Scan for the cell matching the given text and deliver its [x, y] coordinate at center. 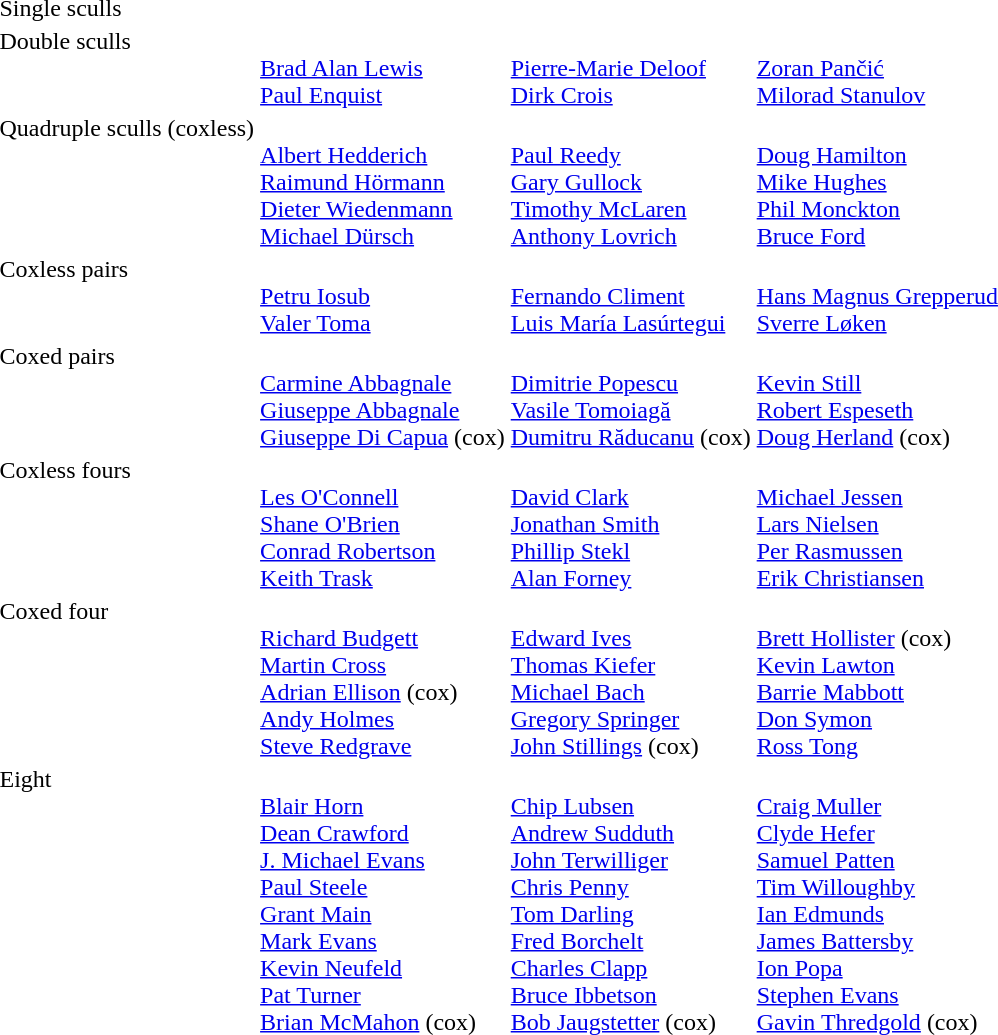
Brad Alan Lewis Paul Enquist [383, 68]
David ClarkJonathan SmithPhillip SteklAlan Forney [630, 524]
Dimitrie PopescuVasile TomoiagăDumitru Răducanu (cox) [630, 396]
Albert HedderichRaimund HörmannDieter WiedenmannMichael Dürsch [383, 182]
Carmine AbbagnaleGiuseppe AbbagnaleGiuseppe Di Capua (cox) [383, 396]
Edward IvesThomas KieferMichael BachGregory SpringerJohn Stillings (cox) [630, 678]
Petru Iosub Valer Toma [383, 296]
Les O'ConnellShane O'BrienConrad RobertsonKeith Trask [383, 524]
Paul ReedyGary GullockTimothy McLarenAnthony Lovrich [630, 182]
Richard BudgettMartin CrossAdrian Ellison (cox)Andy HolmesSteve Redgrave [383, 678]
Fernando Climent Luis María Lasúrtegui [630, 296]
Pierre-Marie Deloof Dirk Crois [630, 68]
